Capture the cell that displays the provided text and extract its (x, y) central coordinate. 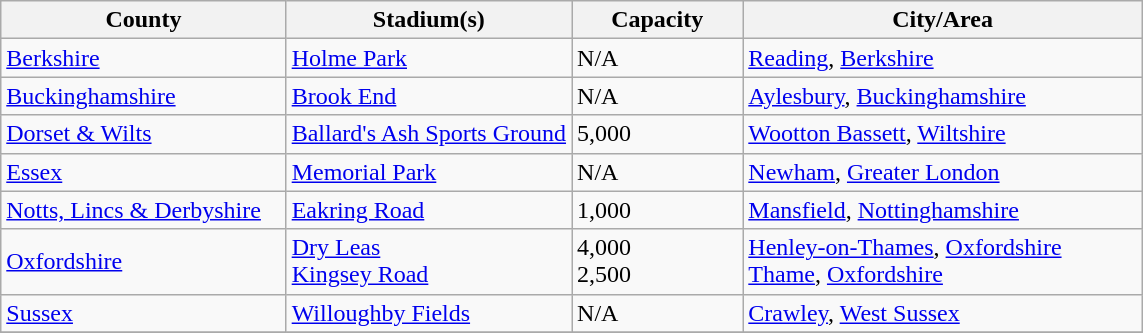
Notts, Lincs & Derbyshire (144, 210)
Eakring Road (428, 210)
Berkshire (144, 58)
Mansfield, Nottinghamshire (943, 210)
Ballard's Ash Sports Ground (428, 134)
Dorset & Wilts (144, 134)
4,0002,500 (658, 262)
1,000 (658, 210)
Memorial Park (428, 172)
Capacity (658, 20)
Reading, Berkshire (943, 58)
Crawley, West Sussex (943, 313)
County (144, 20)
Stadium(s) (428, 20)
5,000 (658, 134)
Dry LeasKingsey Road (428, 262)
Oxfordshire (144, 262)
Henley-on-Thames, OxfordshireThame, Oxfordshire (943, 262)
Sussex (144, 313)
City/Area (943, 20)
Wootton Bassett, Wiltshire (943, 134)
Buckinghamshire (144, 96)
Essex (144, 172)
Aylesbury, Buckinghamshire (943, 96)
Holme Park (428, 58)
Willoughby Fields (428, 313)
Newham, Greater London (943, 172)
Brook End (428, 96)
